Return (x, y) of the center of cell containing provided text 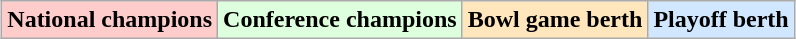
Playoff berth (721, 20)
Conference champions (340, 20)
National champions (110, 20)
Bowl game berth (555, 20)
